Return (x, y) of the center of cell containing provided text 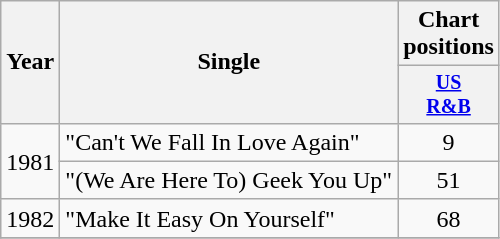
"(We Are Here To) Geek You Up" (229, 180)
Year (30, 62)
51 (449, 180)
1982 (30, 218)
Chart positions (449, 34)
Single (229, 62)
1981 (30, 161)
68 (449, 218)
9 (449, 142)
USR&B (449, 94)
"Make It Easy On Yourself" (229, 218)
"Can't We Fall In Love Again" (229, 142)
